Output the (x, y) coordinate of the center of the cell containing the given text.  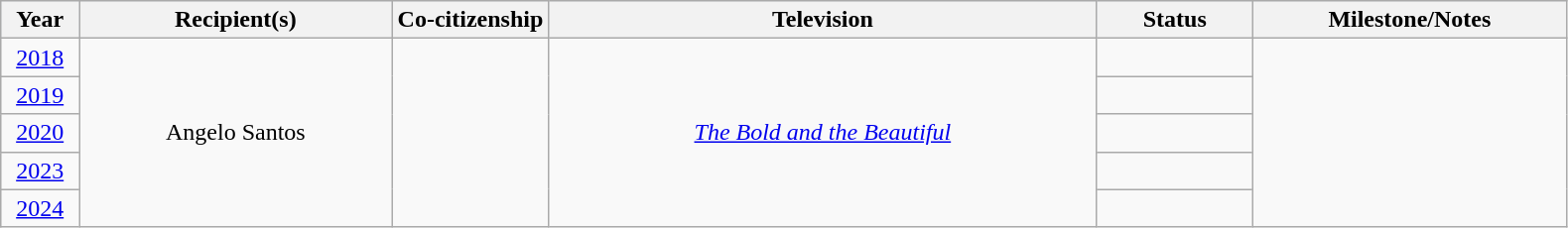
Year (40, 20)
2024 (40, 208)
2019 (40, 95)
Recipient(s) (236, 20)
Angelo Santos (236, 133)
Milestone/Notes (1409, 20)
2023 (40, 171)
2020 (40, 133)
2018 (40, 57)
Television (823, 20)
Status (1175, 20)
Co-citizenship (470, 20)
The Bold and the Beautiful (823, 133)
